Return the [x, y] coordinate for the center point of the cell that contains the specified text.  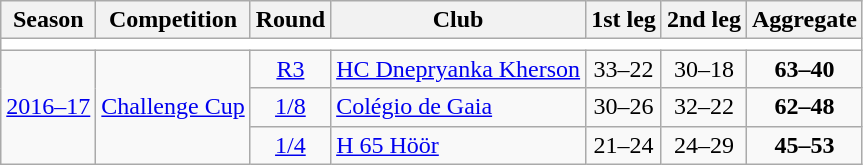
1/4 [290, 145]
H 65 Höör [458, 145]
21–24 [624, 145]
33–22 [624, 69]
Colégio de Gaia [458, 107]
2nd leg [704, 20]
62–48 [804, 107]
R3 [290, 69]
30–18 [704, 69]
45–53 [804, 145]
Competition [173, 20]
Club [458, 20]
1st leg [624, 20]
24–29 [704, 145]
32–22 [704, 107]
30–26 [624, 107]
Aggregate [804, 20]
HC Dnepryanka Kherson [458, 69]
2016–17 [48, 107]
1/8 [290, 107]
Round [290, 20]
Season [48, 20]
Challenge Cup [173, 107]
63–40 [804, 69]
